Determine the (x, y) coordinate at the center of the cell enclosing the given text.  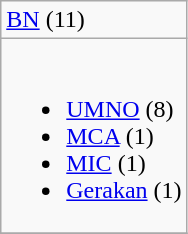
UMNO (8) MCA (1) MIC (1) Gerakan (1) (94, 136)
BN (11) (94, 20)
